Find where the given text appears and provide that cell's center as [x, y] coordinate. 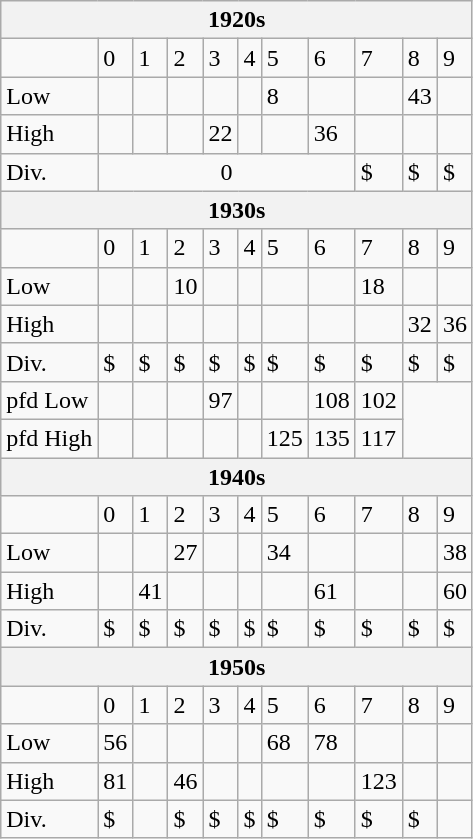
41 [150, 591]
pfd Low [50, 400]
108 [332, 400]
46 [186, 781]
1940s [237, 477]
125 [284, 438]
123 [378, 781]
27 [186, 553]
18 [378, 286]
1950s [237, 667]
10 [186, 286]
68 [284, 743]
78 [332, 743]
56 [116, 743]
43 [420, 96]
60 [454, 591]
117 [378, 438]
32 [420, 324]
102 [378, 400]
81 [116, 781]
97 [220, 400]
38 [454, 553]
135 [332, 438]
pfd High [50, 438]
1920s [237, 20]
1930s [237, 210]
34 [284, 553]
61 [332, 591]
22 [220, 134]
